Identify which cell holds the provided text, then report its [X, Y] central coordinate. 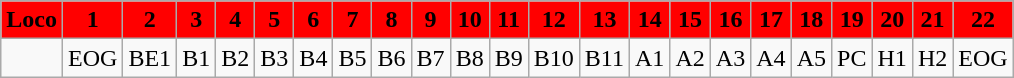
H2 [932, 58]
A5 [811, 58]
B2 [236, 58]
B8 [470, 58]
2 [150, 20]
B6 [392, 58]
13 [604, 20]
17 [771, 20]
B1 [196, 58]
1 [92, 20]
A3 [730, 58]
20 [892, 20]
11 [508, 20]
H1 [892, 58]
22 [983, 20]
19 [852, 20]
21 [932, 20]
B5 [352, 58]
BE1 [150, 58]
B7 [430, 58]
6 [314, 20]
B3 [274, 58]
3 [196, 20]
B10 [554, 58]
10 [470, 20]
12 [554, 20]
16 [730, 20]
4 [236, 20]
B9 [508, 58]
A2 [690, 58]
PC [852, 58]
B4 [314, 58]
5 [274, 20]
8 [392, 20]
9 [430, 20]
15 [690, 20]
14 [650, 20]
18 [811, 20]
Loco [32, 20]
B11 [604, 58]
A4 [771, 58]
7 [352, 20]
A1 [650, 58]
